Scan for the cell matching the given text and deliver its [x, y] coordinate at center. 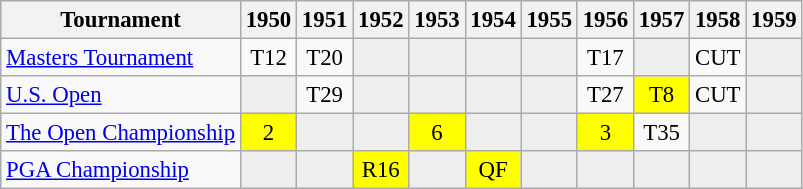
1953 [437, 20]
PGA Championship [121, 170]
6 [437, 133]
1951 [325, 20]
3 [605, 133]
R16 [381, 170]
T35 [661, 133]
QF [493, 170]
T8 [661, 95]
1959 [774, 20]
1954 [493, 20]
2 [268, 133]
The Open Championship [121, 133]
1957 [661, 20]
U.S. Open [121, 95]
1958 [718, 20]
1950 [268, 20]
Masters Tournament [121, 58]
Tournament [121, 20]
1952 [381, 20]
T27 [605, 95]
T29 [325, 95]
1956 [605, 20]
T12 [268, 58]
T17 [605, 58]
1955 [549, 20]
T20 [325, 58]
